Find where the given text appears and provide that cell's center as (X, Y) coordinate. 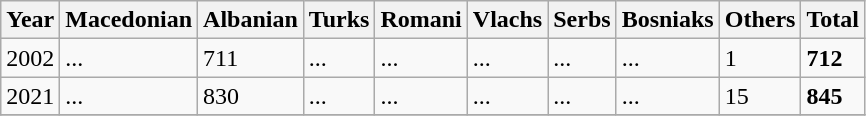
Macedonian (129, 20)
Year (30, 20)
Others (760, 20)
2002 (30, 58)
1 (760, 58)
712 (833, 58)
Serbs (582, 20)
Turks (339, 20)
845 (833, 96)
830 (251, 96)
15 (760, 96)
2021 (30, 96)
Bosniaks (668, 20)
Albanian (251, 20)
Romani (421, 20)
Vlachs (507, 20)
Total (833, 20)
711 (251, 58)
